Scan for the cell matching the given text and deliver its [x, y] coordinate at center. 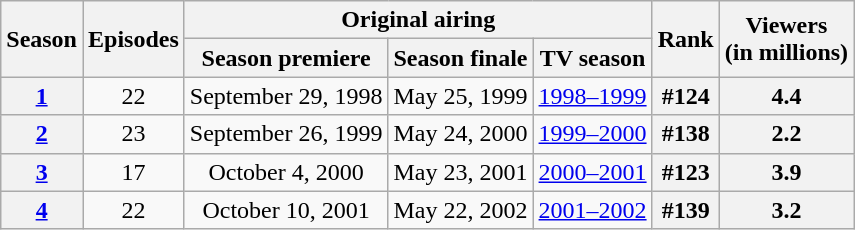
September 26, 1999 [286, 134]
1 [42, 96]
Original airing [418, 20]
Season [42, 39]
#123 [686, 172]
1999–2000 [592, 134]
TV season [592, 58]
May 22, 2002 [460, 210]
Season premiere [286, 58]
2000–2001 [592, 172]
3 [42, 172]
May 23, 2001 [460, 172]
October 10, 2001 [286, 210]
#124 [686, 96]
Rank [686, 39]
Season finale [460, 58]
17 [133, 172]
Episodes [133, 39]
#138 [686, 134]
2001–2002 [592, 210]
2 [42, 134]
2.2 [786, 134]
September 29, 1998 [286, 96]
October 4, 2000 [286, 172]
4 [42, 210]
#139 [686, 210]
3.2 [786, 210]
23 [133, 134]
Viewers(in millions) [786, 39]
4.4 [786, 96]
3.9 [786, 172]
May 24, 2000 [460, 134]
May 25, 1999 [460, 96]
1998–1999 [592, 96]
